Return [x, y] of the center of cell containing provided text 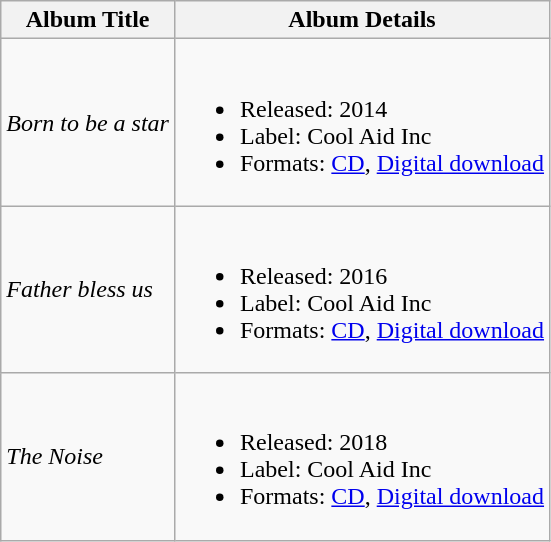
Father bless us [88, 290]
Album Details [362, 20]
Released: 2016Label: Cool Aid IncFormats: CD, Digital download [362, 290]
The Noise [88, 456]
Album Title [88, 20]
Released: 2018Label: Cool Aid IncFormats: CD, Digital download [362, 456]
Born to be a star [88, 122]
Released: 2014Label: Cool Aid IncFormats: CD, Digital download [362, 122]
